Detect which cell encompasses the target text, then output its (x, y) center coordinate. 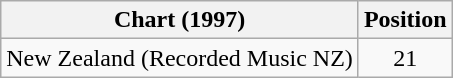
Position (405, 20)
21 (405, 58)
New Zealand (Recorded Music NZ) (180, 58)
Chart (1997) (180, 20)
